Find where the given text appears and provide that cell's center as [X, Y] coordinate. 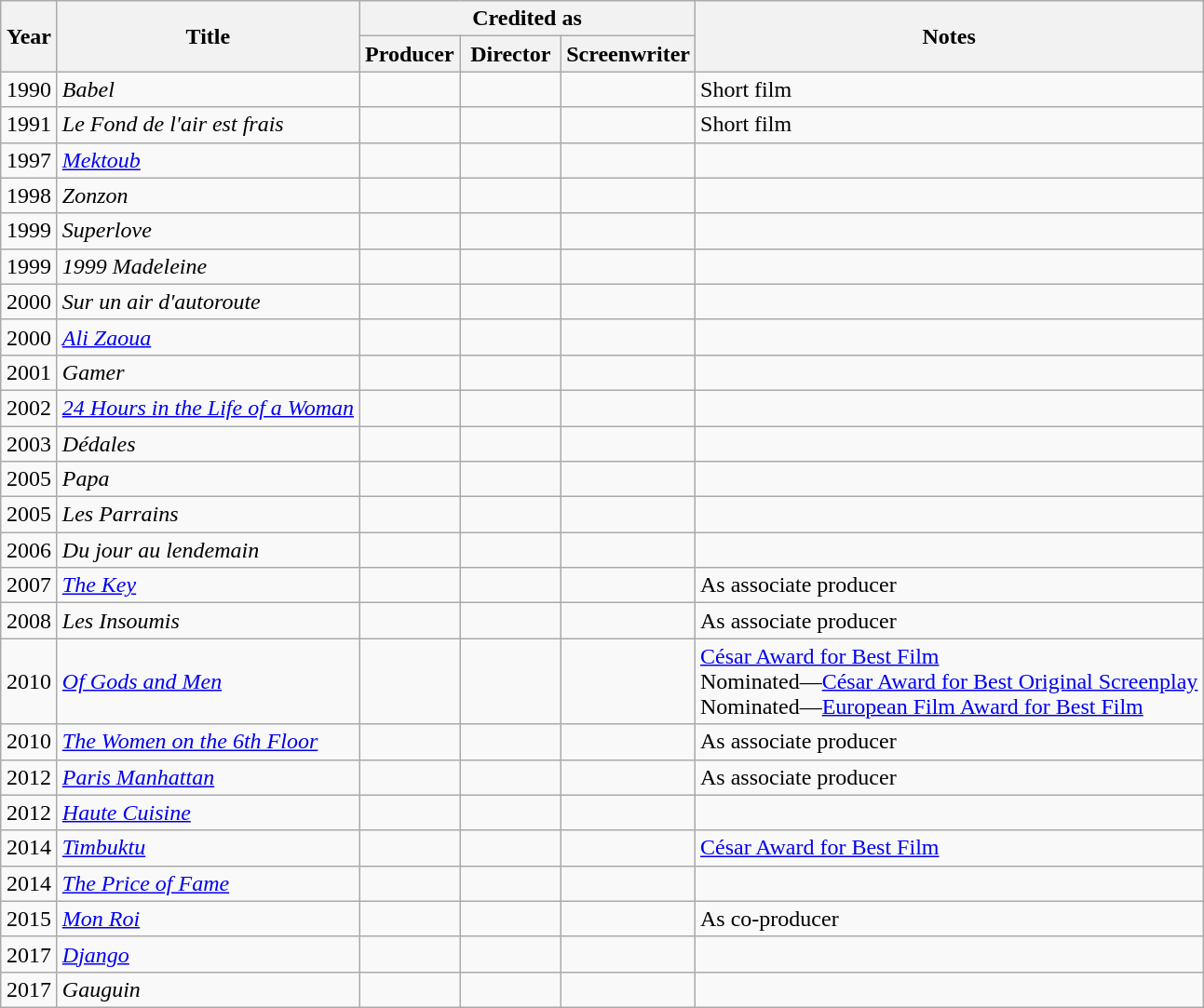
Gamer [208, 372]
2015 [30, 919]
Haute Cuisine [208, 813]
Superlove [208, 231]
Zonzon [208, 195]
Title [208, 36]
Ali Zaoua [208, 337]
Les Insoumis [208, 621]
César Award for Best Film [950, 848]
Papa [208, 479]
Sur un air d'autoroute [208, 302]
As co-producer [950, 919]
1998 [30, 195]
1991 [30, 125]
Les Parrains [208, 515]
Credited as [527, 19]
Timbuktu [208, 848]
César Award for Best FilmNominated—César Award for Best Original ScreenplayNominated—European Film Award for Best Film [950, 681]
2003 [30, 444]
Producer [410, 54]
Dédales [208, 444]
2001 [30, 372]
Django [208, 954]
The Price of Fame [208, 883]
The Key [208, 585]
Year [30, 36]
Mektoub [208, 160]
2006 [30, 550]
Of Gods and Men [208, 681]
Babel [208, 89]
1990 [30, 89]
2007 [30, 585]
Screenwriter [629, 54]
Le Fond de l'air est frais [208, 125]
Gauguin [208, 989]
Mon Roi [208, 919]
2002 [30, 408]
The Women on the 6th Floor [208, 742]
1997 [30, 160]
Paris Manhattan [208, 777]
2008 [30, 621]
Notes [950, 36]
1999 Madeleine [208, 266]
Director [510, 54]
24 Hours in the Life of a Woman [208, 408]
Du jour au lendemain [208, 550]
